Identify which cell holds the provided text, then report its [X, Y] central coordinate. 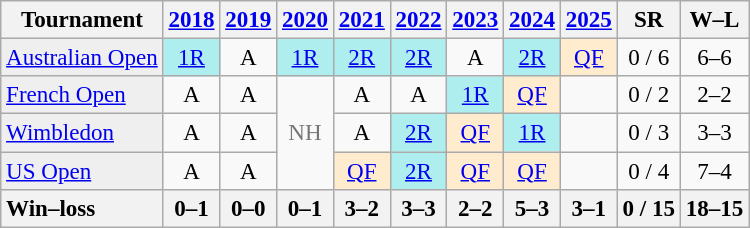
NH [306, 132]
3–2 [362, 209]
US Open [82, 171]
W–L [714, 20]
Wimbledon [82, 133]
0 / 2 [648, 95]
2024 [532, 20]
Tournament [82, 20]
5–3 [532, 209]
Win–loss [82, 209]
18–15 [714, 209]
Australian Open [82, 58]
0 / 15 [648, 209]
0 / 6 [648, 58]
2023 [476, 20]
6–6 [714, 58]
7–4 [714, 171]
0 / 4 [648, 171]
2018 [192, 20]
French Open [82, 95]
SR [648, 20]
2021 [362, 20]
2025 [588, 20]
3–1 [588, 209]
0–0 [248, 209]
0 / 3 [648, 133]
2022 [418, 20]
2020 [306, 20]
2019 [248, 20]
